Capture the cell that displays the provided text and extract its (x, y) central coordinate. 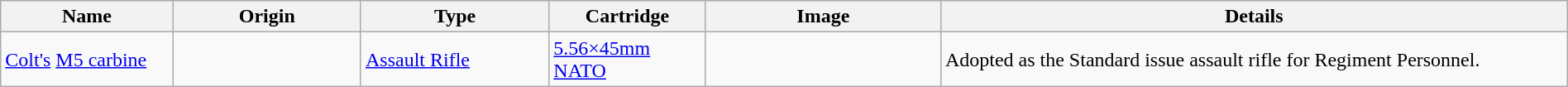
Origin (266, 17)
Image (823, 17)
Adopted as the Standard issue assault rifle for Regiment Personnel. (1254, 60)
Assault Rifle (455, 60)
Colt's M5 carbine (87, 60)
Details (1254, 17)
Cartridge (627, 17)
Name (87, 17)
5.56×45mm NATO (627, 60)
Type (455, 17)
